Provide the (x, y) coordinate of the cell's center where the given text is located.  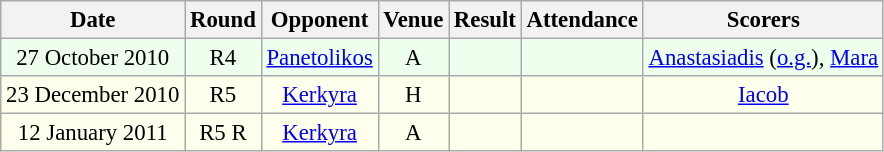
Date (93, 20)
Iacob (763, 95)
Attendance (582, 20)
Anastasiadis (o.g.), Mara (763, 58)
23 December 2010 (93, 95)
12 January 2011 (93, 133)
Panetolikos (320, 58)
R4 (223, 58)
R5 (223, 95)
Scorers (763, 20)
27 October 2010 (93, 58)
Result (486, 20)
Round (223, 20)
Venue (414, 20)
R5 R (223, 133)
H (414, 95)
Opponent (320, 20)
